From the cell containing the given text, extract its center point as [X, Y] coordinate. 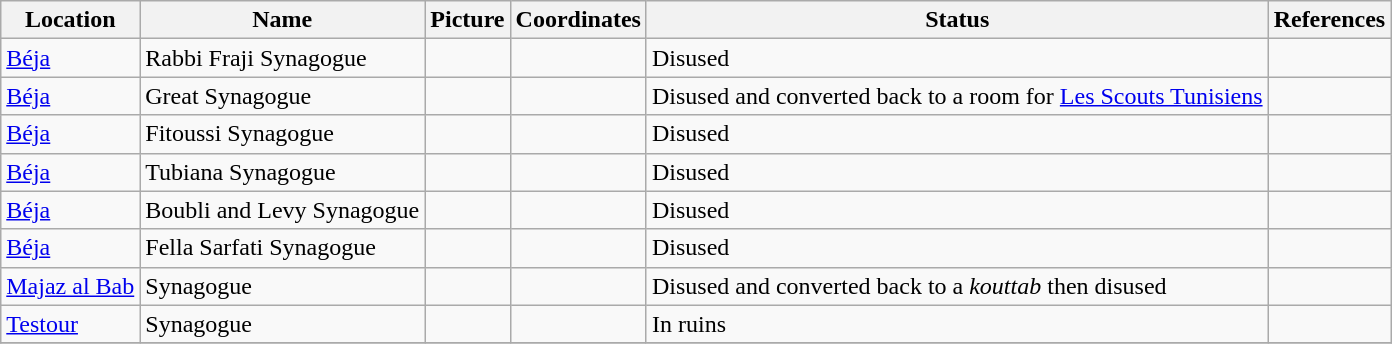
Picture [468, 20]
Boubli and Levy Synagogue [282, 210]
In ruins [957, 324]
Majaz al Bab [70, 286]
Fitoussi Synagogue [282, 134]
References [1330, 20]
Status [957, 20]
Location [70, 20]
Tubiana Synagogue [282, 172]
Disused and converted back to a kouttab then disused [957, 286]
Great Synagogue [282, 96]
Rabbi Fraji Synagogue [282, 58]
Fella Sarfati Synagogue [282, 248]
Testour [70, 324]
Coordinates [578, 20]
Disused and converted back to a room for Les Scouts Tunisiens [957, 96]
Name [282, 20]
